For the text-containing cell, return its midpoint in [X, Y] coordinate format. 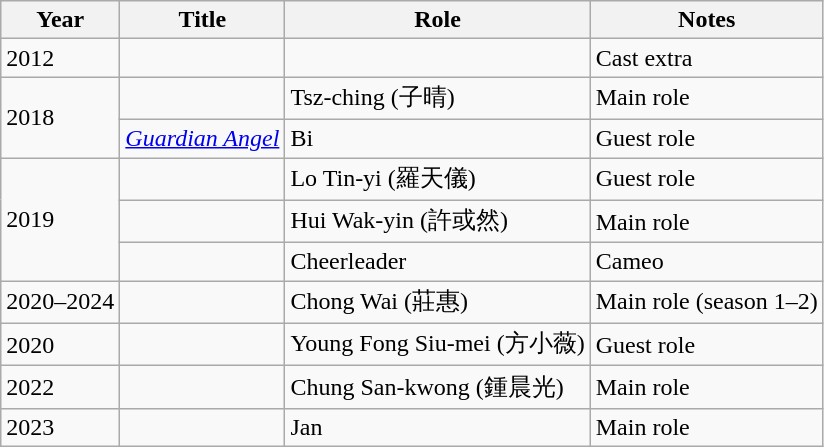
Jan [438, 427]
Year [60, 20]
Main role (season 1–2) [706, 302]
2019 [60, 220]
Chung San-kwong (鍾晨光) [438, 388]
Title [202, 20]
Hui Wak-yin (許或然) [438, 222]
2022 [60, 388]
Role [438, 20]
Lo Tin-yi (羅天儀) [438, 180]
Notes [706, 20]
Bi [438, 138]
Tsz-ching (子晴) [438, 98]
2020–2024 [60, 302]
Cast extra [706, 58]
Cheerleader [438, 262]
2023 [60, 427]
2020 [60, 344]
Guardian Angel [202, 138]
2012 [60, 58]
Cameo [706, 262]
2018 [60, 118]
Chong Wai (莊惠) [438, 302]
Young Fong Siu-mei (方小薇) [438, 344]
